Pinpoint the cell where the given text exists, returning its [X, Y] midpoint coordinate. 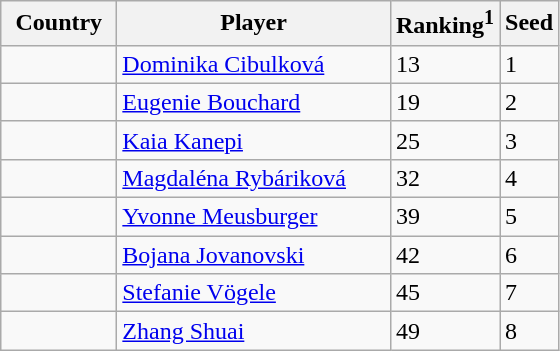
Player [254, 24]
Country [59, 24]
Yvonne Meusburger [254, 217]
Magdaléna Rybáriková [254, 178]
13 [444, 64]
8 [530, 331]
1 [530, 64]
Stefanie Vögele [254, 293]
Zhang Shuai [254, 331]
Dominika Cibulková [254, 64]
Ranking1 [444, 24]
32 [444, 178]
Bojana Jovanovski [254, 255]
2 [530, 102]
45 [444, 293]
19 [444, 102]
39 [444, 217]
49 [444, 331]
25 [444, 140]
Kaia Kanepi [254, 140]
42 [444, 255]
3 [530, 140]
4 [530, 178]
7 [530, 293]
Eugenie Bouchard [254, 102]
6 [530, 255]
Seed [530, 24]
5 [530, 217]
